Return (x, y) of the center of cell containing provided text 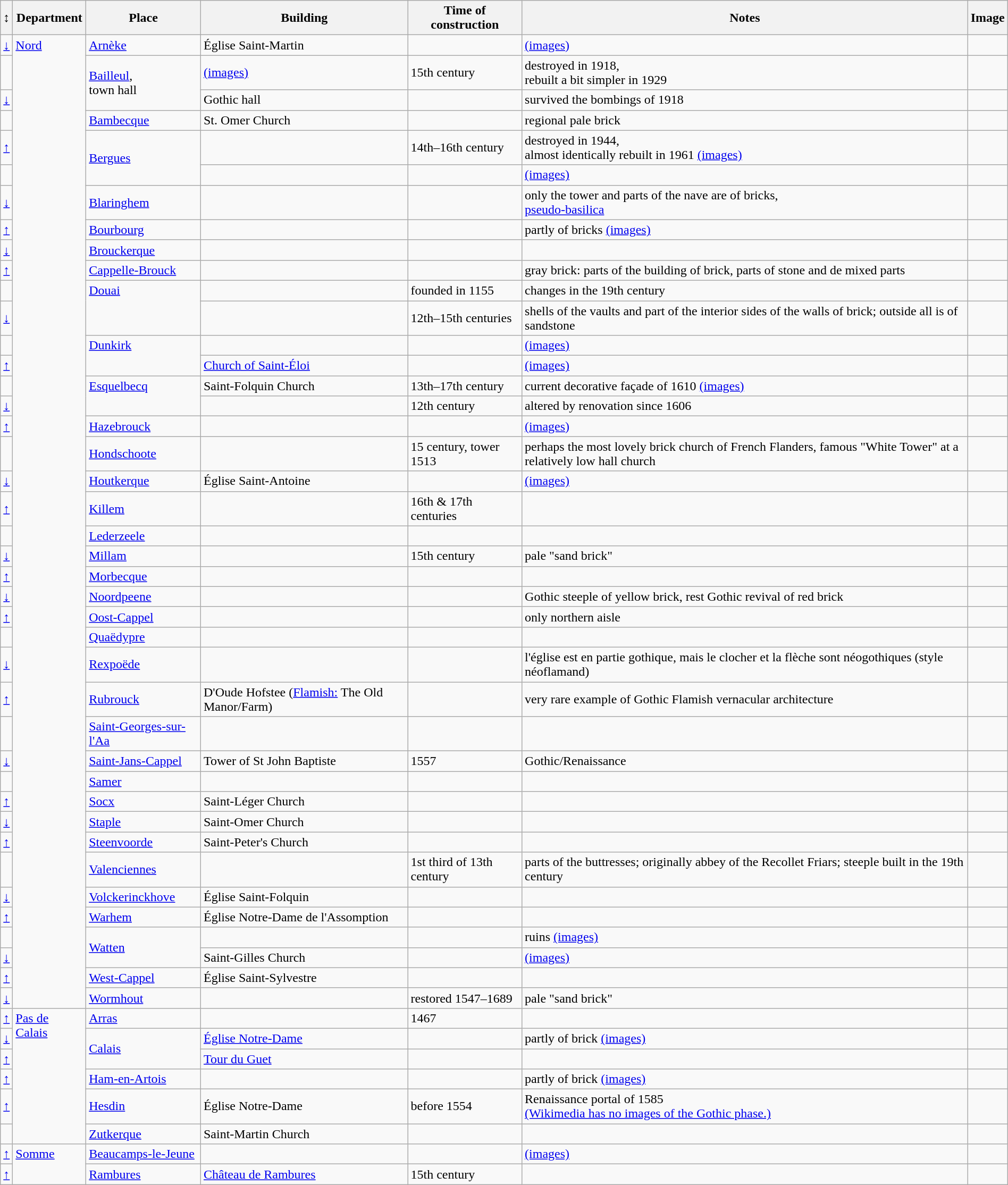
Staple (144, 822)
regional pale brick (745, 120)
Église Saint-Martin (304, 45)
current decorative façade of 1610 (images) (745, 386)
restored 1547–1689 (465, 998)
Brouckerque (144, 250)
St. Omer Church (304, 120)
Steenvoorde (144, 842)
partly of bricks (images) (745, 230)
Arras (144, 1018)
12th–15th centuries (465, 318)
Bailleul,town hall (144, 83)
perhaps the most lovely brick church of French Flanders, famous "White Tower" at a relatively low hall church (745, 454)
Valenciennes (144, 870)
Saint-Peter's Church (304, 842)
Église Saint-Folquin (304, 897)
shells of the vaults and part of the interior sides of the walls of brick; outside all is of sandstone (745, 318)
Hesdin (144, 1107)
only the tower and parts of the nave are of bricks,pseudo-basilica (745, 202)
Noordpeene (144, 596)
Warhem (144, 917)
Saint-Folquin Church (304, 386)
Tower of St John Baptiste (304, 761)
Lederzeele (144, 536)
Hondschoote (144, 454)
Gothic hall (304, 100)
12th century (465, 406)
Image (988, 18)
Socx (144, 802)
1557 (465, 761)
survived the bombings of 1918 (745, 100)
1467 (465, 1018)
Hazebrouck (144, 426)
Saint-Martin Church (304, 1134)
ruins (images) (745, 937)
Gothic/Renaissance (745, 761)
Château de Rambures (304, 1174)
Beaucamps-le-Jeune (144, 1154)
Volckerinckhove (144, 897)
Watten (144, 947)
Bourbourg (144, 230)
Bergues (144, 157)
13th–17th century (465, 386)
Morbecque (144, 576)
Tour du Guet (304, 1058)
Saint-Georges-sur-l'Aa (144, 734)
Église Saint-Sylvestre (304, 978)
Rambures (144, 1174)
Renaissance portal of 1585(Wikimedia has no images of the Gothic phase.) (745, 1107)
Quaëdypre (144, 637)
Église Notre-Dame de l'Assomption (304, 917)
Houtkerque (144, 481)
1st third of 13th century (465, 870)
Saint-Léger Church (304, 802)
Church of Saint-Éloi (304, 366)
Arnèke (144, 45)
Department (49, 18)
Rexpoëde (144, 665)
altered by renovation since 1606 (745, 406)
Cappelle-Brouck (144, 270)
Gothic steeple of yellow brick, rest Gothic revival of red brick (745, 596)
Somme (49, 1164)
Rubrouck (144, 699)
14th–16th century (465, 148)
Église Saint-Antoine (304, 481)
founded in 1155 (465, 290)
Oost-Cappel (144, 617)
16th & 17th centuries (465, 508)
Millam (144, 556)
only northern aisle (745, 617)
Saint-Gilles Church (304, 957)
Calais (144, 1048)
↕ (6, 18)
Wormhout (144, 998)
Nord (49, 522)
Notes (745, 18)
changes in the 19th century (745, 290)
Zutkerque (144, 1134)
gray brick: parts of the building of brick, parts of stone and de mixed parts (745, 270)
Saint-Jans-Cappel (144, 761)
before 1554 (465, 1107)
Bambecque (144, 120)
very rare example of Gothic Flamish vernacular architecture (745, 699)
Killem (144, 508)
Esquelbecq (144, 396)
Blaringhem (144, 202)
destroyed in 1944,almost identically rebuilt in 1961 (images) (745, 148)
destroyed in 1918,rebuilt a bit simpler in 1929 (745, 72)
Pas de Calais (49, 1076)
l'église est en partie gothique, mais le clocher et la flèche sont néogothiques (style néoflamand) (745, 665)
Saint-Omer Church (304, 822)
D'Oude Hofstee (Flamish: The Old Manor/Farm) (304, 699)
Samer (144, 781)
West-Cappel (144, 978)
Building (304, 18)
parts of the buttresses; originally abbey of the Recollet Friars; steeple built in the 19th century (745, 870)
Ham-en-Artois (144, 1079)
15 century, tower 1513 (465, 454)
Place (144, 18)
Dunkirk (144, 356)
Time of construction (465, 18)
Douai (144, 307)
